Search for the cell housing the specified text and yield its (x, y) center coordinate. 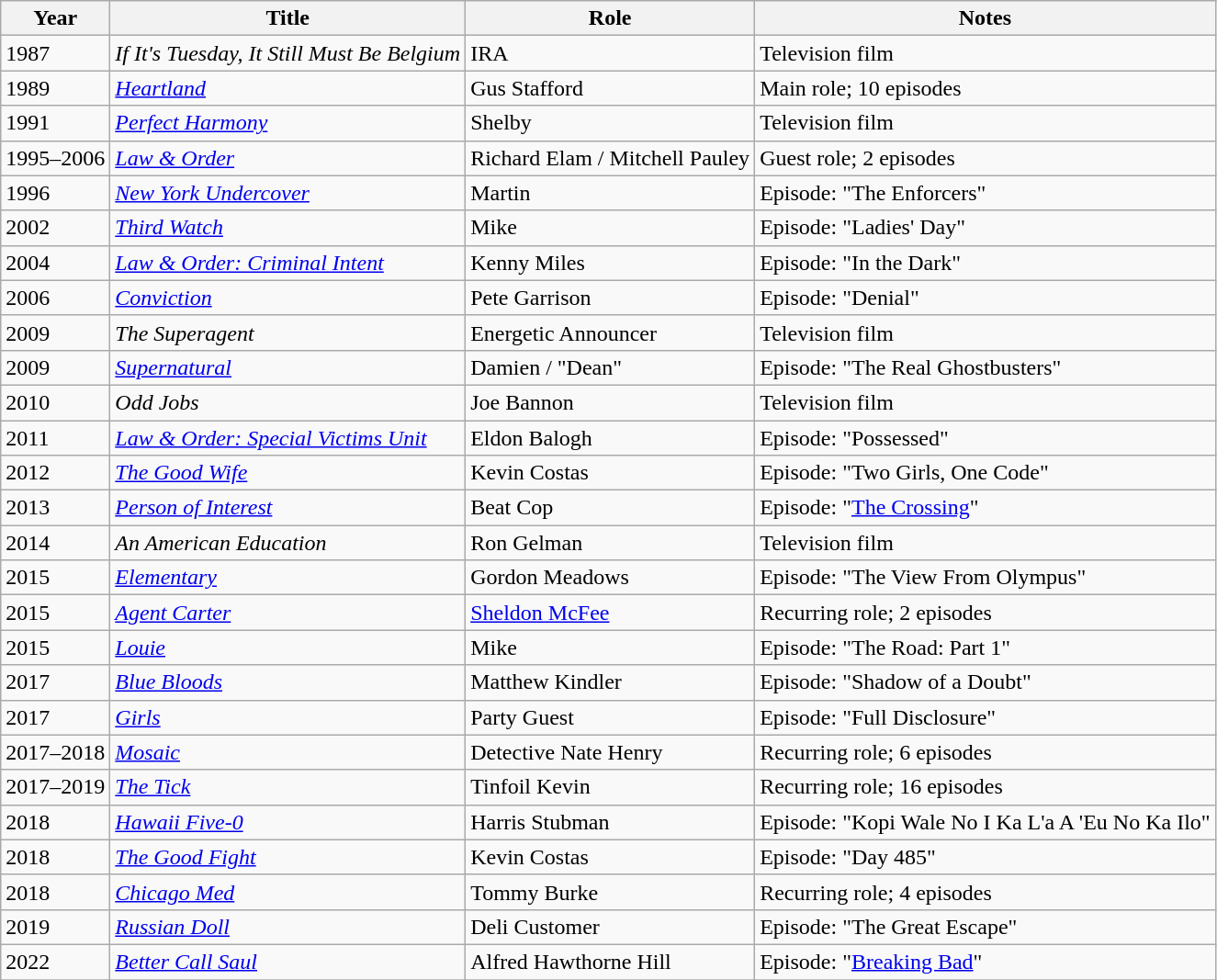
Heartland (288, 88)
Episode: "The Crossing" (986, 508)
2006 (55, 298)
Richard Elam / Mitchell Pauley (610, 158)
Beat Cop (610, 508)
1995–2006 (55, 158)
Episode: "Denial" (986, 298)
Notes (986, 18)
Episode: "Full Disclosure" (986, 717)
Elementary (288, 578)
Ron Gelman (610, 543)
Law & Order (288, 158)
Detective Nate Henry (610, 752)
Episode: "Ladies' Day" (986, 228)
Gus Stafford (610, 88)
2017–2018 (55, 752)
Hawaii Five-0 (288, 822)
2012 (55, 473)
Episode: "The View From Olympus" (986, 578)
Recurring role; 2 episodes (986, 613)
Law & Order: Criminal Intent (288, 263)
Episode: "Shadow of a Doubt" (986, 682)
Mosaic (288, 752)
Perfect Harmony (288, 123)
Harris Stubman (610, 822)
The Good Wife (288, 473)
Odd Jobs (288, 402)
Chicago Med (288, 892)
2013 (55, 508)
2002 (55, 228)
Episode: "In the Dark" (986, 263)
Third Watch (288, 228)
1996 (55, 193)
Kenny Miles (610, 263)
Episode: "Possessed" (986, 438)
Martin (610, 193)
2022 (55, 962)
The Good Fight (288, 857)
2011 (55, 438)
Year (55, 18)
Damien / "Dean" (610, 367)
2014 (55, 543)
Party Guest (610, 717)
Main role; 10 episodes (986, 88)
Russian Doll (288, 927)
1987 (55, 53)
Recurring role; 6 episodes (986, 752)
Episode: "Day 485" (986, 857)
Law & Order: Special Victims Unit (288, 438)
Blue Bloods (288, 682)
An American Education (288, 543)
Recurring role; 4 episodes (986, 892)
Better Call Saul (288, 962)
Agent Carter (288, 613)
Episode: "The Real Ghostbusters" (986, 367)
1989 (55, 88)
Energetic Announcer (610, 332)
Pete Garrison (610, 298)
1991 (55, 123)
Shelby (610, 123)
Matthew Kindler (610, 682)
Deli Customer (610, 927)
Girls (288, 717)
Gordon Meadows (610, 578)
IRA (610, 53)
Episode: "The Enforcers" (986, 193)
Episode: "Kopi Wale No I Ka L'a A 'Eu No Ka Ilo" (986, 822)
Eldon Balogh (610, 438)
Sheldon McFee (610, 613)
The Tick (288, 787)
Role (610, 18)
If It's Tuesday, It Still Must Be Belgium (288, 53)
2017–2019 (55, 787)
Episode: "The Road: Part 1" (986, 648)
Joe Bannon (610, 402)
Person of Interest (288, 508)
Episode: "Breaking Bad" (986, 962)
2010 (55, 402)
Recurring role; 16 episodes (986, 787)
Tommy Burke (610, 892)
The Superagent (288, 332)
Conviction (288, 298)
Louie (288, 648)
Supernatural (288, 367)
Episode: "The Great Escape" (986, 927)
New York Undercover (288, 193)
2004 (55, 263)
Alfred Hawthorne Hill (610, 962)
Title (288, 18)
Episode: "Two Girls, One Code" (986, 473)
Tinfoil Kevin (610, 787)
Guest role; 2 episodes (986, 158)
2019 (55, 927)
